Determine the [x, y] coordinate at the center of the cell enclosing the given text.  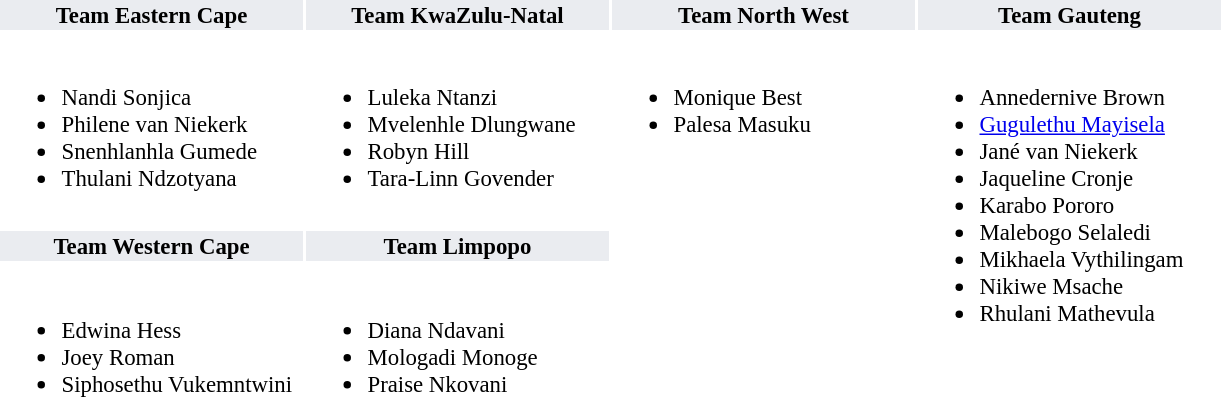
Team KwaZulu-Natal [458, 15]
Luleka NtanziMvelenhle DlungwaneRobyn HillTara-Linn Govender [458, 125]
Team Eastern Cape [152, 15]
Monique BestPalesa Masuku [764, 125]
Team Gauteng [1070, 15]
Team North West [764, 15]
Team Western Cape [152, 247]
Team Limpopo [458, 247]
Nandi SonjicaPhilene van NiekerkSnenhlanhla GumedeThulani Ndzotyana [152, 125]
